Scan for the cell matching the given text and deliver its (X, Y) coordinate at center. 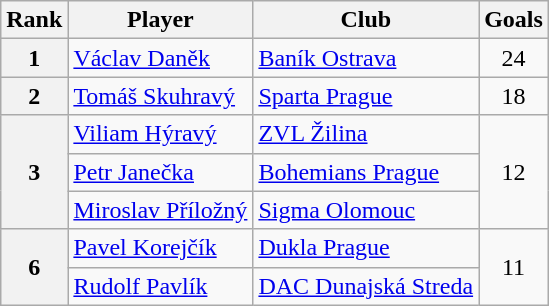
Viliam Hýravý (160, 134)
Petr Janečka (160, 172)
ZVL Žilina (366, 134)
6 (34, 267)
Baník Ostrava (366, 58)
1 (34, 58)
DAC Dunajská Streda (366, 286)
3 (34, 172)
18 (514, 96)
Tomáš Skuhravý (160, 96)
2 (34, 96)
Pavel Korejčík (160, 248)
11 (514, 267)
Bohemians Prague (366, 172)
Miroslav Příložný (160, 210)
Rudolf Pavlík (160, 286)
Dukla Prague (366, 248)
Sparta Prague (366, 96)
24 (514, 58)
Rank (34, 20)
Player (160, 20)
Václav Daněk (160, 58)
12 (514, 172)
Goals (514, 20)
Sigma Olomouc (366, 210)
Club (366, 20)
